Identify which cell holds the provided text, then report its [x, y] central coordinate. 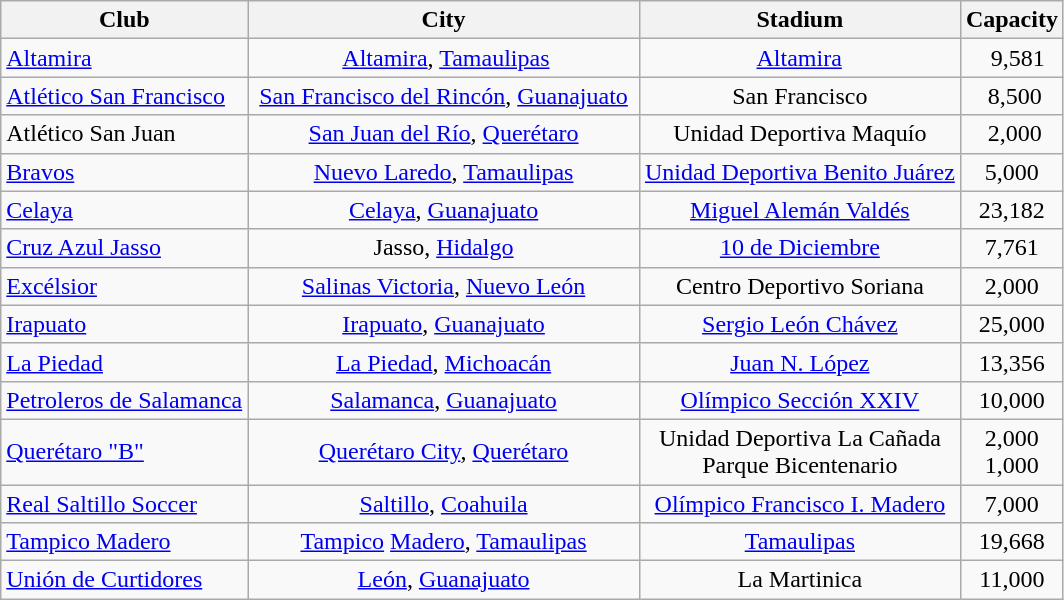
Olímpico Francisco I. Madero [800, 503]
7,000 [1012, 503]
Sergio León Chávez [800, 324]
9,581 [1012, 58]
Irapuato [124, 324]
Saltillo, Coahuila [444, 503]
Stadium [800, 20]
Nuevo Laredo, Tamaulipas [444, 172]
Atlético San Juan [124, 134]
8,500 [1012, 96]
Petroleros de Salamanca [124, 400]
San Francisco del Rincón, Guanajuato [444, 96]
Unión de Curtidores [124, 580]
Unidad Deportiva Benito Juárez [800, 172]
11,000 [1012, 580]
7,761 [1012, 248]
La Piedad, Michoacán [444, 362]
San Juan del Río, Querétaro [444, 134]
Celaya [124, 210]
Unidad Deportiva Maquío [800, 134]
Tampico Madero, Tamaulipas [444, 542]
Club [124, 20]
Celaya, Guanajuato [444, 210]
23,182 [1012, 210]
Atlético San Francisco [124, 96]
La Martinica [800, 580]
León, Guanajuato [444, 580]
Olímpico Sección XXIV [800, 400]
Irapuato, Guanajuato [444, 324]
Tamaulipas [800, 542]
5,000 [1012, 172]
Altamira, Tamaulipas [444, 58]
Salinas Victoria, Nuevo León [444, 286]
Excélsior [124, 286]
Miguel Alemán Valdés [800, 210]
10,000 [1012, 400]
San Francisco [800, 96]
La Piedad [124, 362]
2,0001,000 [1012, 452]
Capacity [1012, 20]
Querétaro City, Querétaro [444, 452]
City [444, 20]
Centro Deportivo Soriana [800, 286]
Jasso, Hidalgo [444, 248]
Unidad Deportiva La CañadaParque Bicentenario [800, 452]
10 de Diciembre [800, 248]
19,668 [1012, 542]
Bravos [124, 172]
Tampico Madero [124, 542]
Juan N. López [800, 362]
Salamanca, Guanajuato [444, 400]
Querétaro "B" [124, 452]
13,356 [1012, 362]
Real Saltillo Soccer [124, 503]
25,000 [1012, 324]
Cruz Azul Jasso [124, 248]
